Return the (X, Y) coordinate for the center point of the cell that contains the specified text.  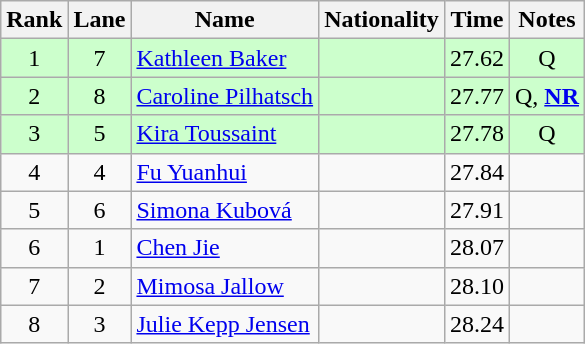
Julie Kepp Jensen (225, 324)
27.91 (476, 210)
Mimosa Jallow (225, 286)
Nationality (382, 20)
27.62 (476, 58)
Q, NR (546, 96)
Name (225, 20)
28.24 (476, 324)
Simona Kubová (225, 210)
Notes (546, 20)
Caroline Pilhatsch (225, 96)
Lane (100, 20)
Fu Yuanhui (225, 172)
Chen Jie (225, 248)
28.10 (476, 286)
27.78 (476, 134)
Time (476, 20)
Kathleen Baker (225, 58)
28.07 (476, 248)
27.77 (476, 96)
27.84 (476, 172)
Kira Toussaint (225, 134)
Rank (34, 20)
